Scan for the cell matching the given text and deliver its (X, Y) coordinate at center. 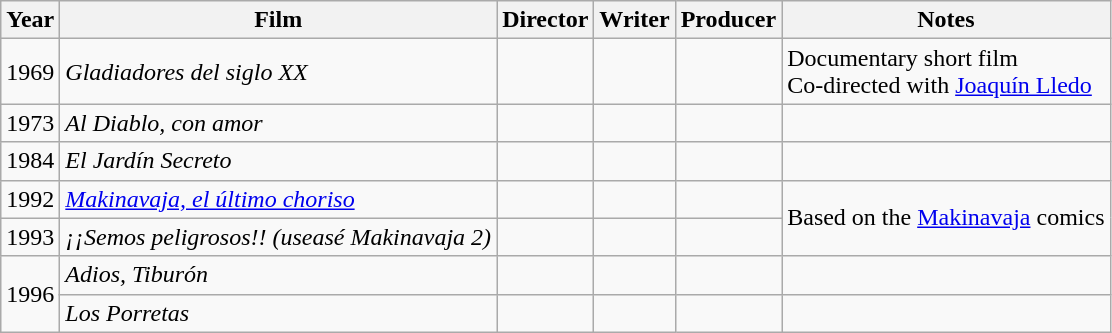
Gladiadores del siglo XX (278, 72)
Film (278, 20)
Year (30, 20)
Based on the Makinavaja comics (946, 218)
Director (546, 20)
1993 (30, 237)
Notes (946, 20)
1996 (30, 294)
Los Porretas (278, 313)
Makinavaja, el último choriso (278, 199)
1969 (30, 72)
1973 (30, 123)
1992 (30, 199)
Al Diablo, con amor (278, 123)
¡¡Semos peligrosos!! (useasé Makinavaja 2) (278, 237)
Documentary short filmCo-directed with Joaquín Lledo (946, 72)
Writer (634, 20)
1984 (30, 161)
Producer (728, 20)
El Jardín Secreto (278, 161)
Adios, Tiburón (278, 275)
